Output the [X, Y] coordinate of the center of the cell containing the given text.  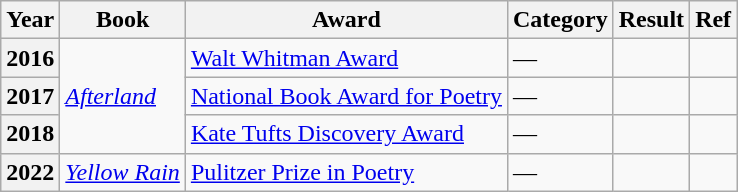
Pulitzer Prize in Poetry [346, 172]
Category [560, 20]
2022 [30, 172]
Year [30, 20]
National Book Award for Poetry [346, 96]
2017 [30, 96]
Afterland [123, 96]
Ref [714, 20]
Award [346, 20]
Yellow Rain [123, 172]
Walt Whitman Award [346, 58]
Book [123, 20]
2016 [30, 58]
2018 [30, 134]
Kate Tufts Discovery Award [346, 134]
Result [651, 20]
